Detect which cell encompasses the target text, then output its [X, Y] center coordinate. 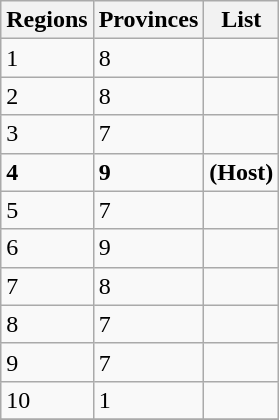
Provinces [148, 20]
Regions [47, 20]
10 [47, 400]
6 [47, 248]
2 [47, 96]
4 [47, 172]
3 [47, 134]
5 [47, 210]
(Host) [242, 172]
List [242, 20]
